Determine the [X, Y] coordinate at the center of the cell enclosing the given text.  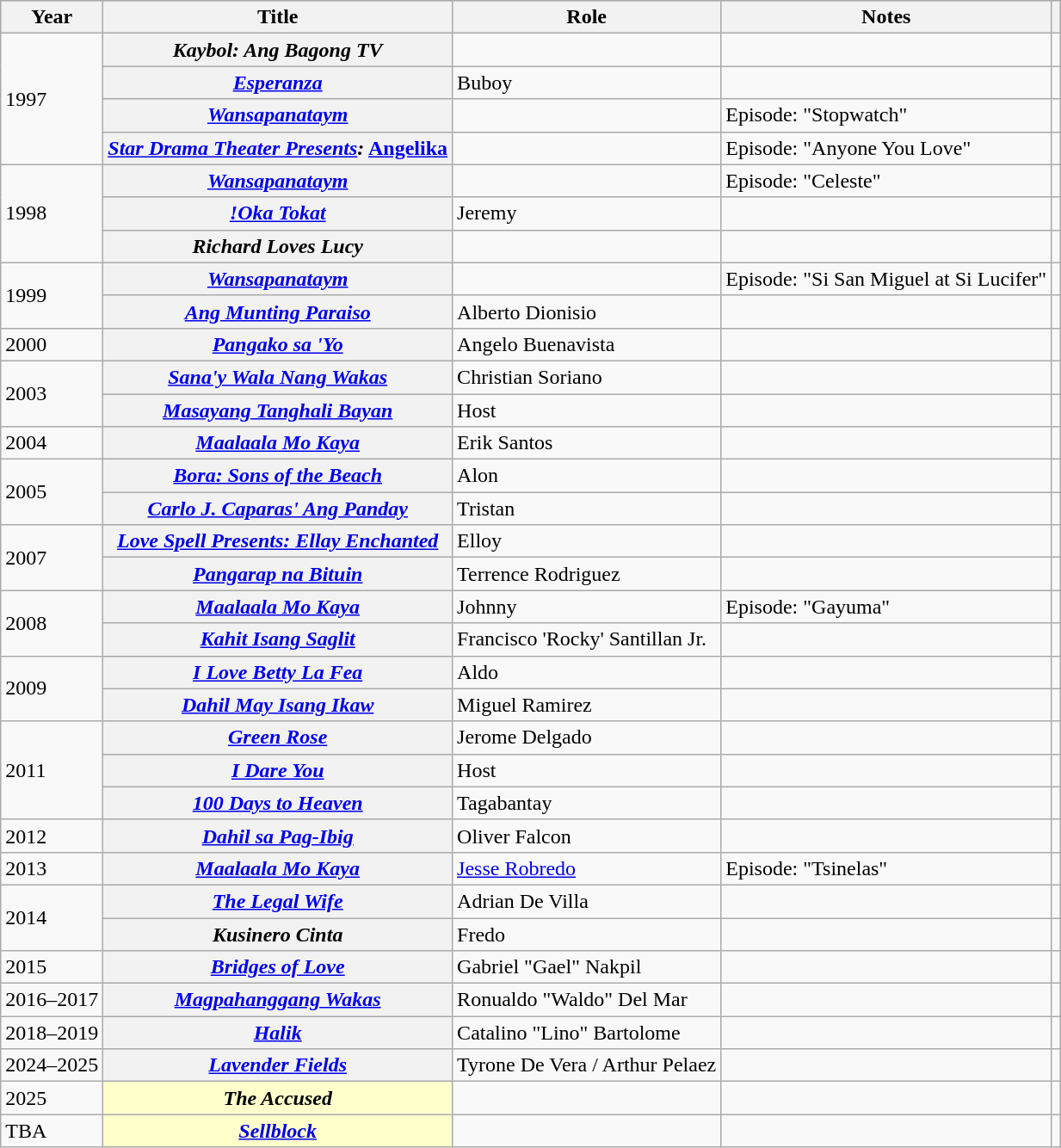
2018–2019 [52, 1033]
Richard Loves Lucy [278, 246]
Oliver Falcon [587, 836]
Bora: Sons of the Beach [278, 476]
Episode: "Si San Miguel at Si Lucifer" [886, 279]
Role [587, 17]
Magpahanggang Wakas [278, 1000]
Sana'y Wala Nang Wakas [278, 377]
Adrian De Villa [587, 901]
Esperanza [278, 83]
2005 [52, 492]
Star Drama Theater Presents: Angelika [278, 148]
Bridges of Love [278, 967]
The Accused [278, 1098]
Tristan [587, 509]
Johnny [587, 607]
Buboy [587, 83]
Episode: "Celeste" [886, 181]
Terrence Rodriguez [587, 574]
Ang Munting Paraiso [278, 312]
Angelo Buenavista [587, 344]
2000 [52, 344]
Erik Santos [587, 443]
2013 [52, 868]
Jerome Delgado [587, 738]
2003 [52, 393]
Episode: "Anyone You Love" [886, 148]
Ronualdo "Waldo" Del Mar [587, 1000]
Episode: "Gayuma" [886, 607]
Pangako sa 'Yo [278, 344]
2009 [52, 688]
Sellblock [278, 1131]
Gabriel "Gael" Nakpil [587, 967]
Miguel Ramirez [587, 705]
Tagabantay [587, 803]
Masayang Tanghali Bayan [278, 410]
I Love Betty La Fea [278, 672]
2012 [52, 836]
Jeremy [587, 213]
Kahit Isang Saglit [278, 639]
Aldo [587, 672]
Love Spell Presents: Ellay Enchanted [278, 541]
Alberto Dionisio [587, 312]
2011 [52, 770]
Jesse Robredo [587, 868]
Alon [587, 476]
Pangarap na Bituin [278, 574]
2016–2017 [52, 1000]
TBA [52, 1131]
Green Rose [278, 738]
2014 [52, 917]
I Dare You [278, 770]
Notes [886, 17]
Halik [278, 1033]
!Oka Tokat [278, 213]
Catalino "Lino" Bartolome [587, 1033]
2008 [52, 623]
Tyrone De Vera / Arthur Pelaez [587, 1065]
Christian Soriano [587, 377]
2007 [52, 558]
Dahil sa Pag-Ibig [278, 836]
1997 [52, 99]
2024–2025 [52, 1065]
100 Days to Heaven [278, 803]
The Legal Wife [278, 901]
Elloy [587, 541]
Year [52, 17]
Francisco 'Rocky' Santillan Jr. [587, 639]
Fredo [587, 934]
1999 [52, 295]
Episode: "Tsinelas" [886, 868]
Episode: "Stopwatch" [886, 115]
Kusinero Cinta [278, 934]
2025 [52, 1098]
2004 [52, 443]
1998 [52, 213]
Kaybol: Ang Bagong TV [278, 50]
Lavender Fields [278, 1065]
2015 [52, 967]
Dahil May Isang Ikaw [278, 705]
Title [278, 17]
Carlo J. Caparas' Ang Panday [278, 509]
